From the cell containing the given text, extract its center point as (X, Y) coordinate. 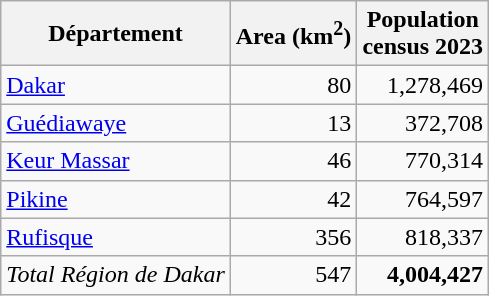
1,278,469 (423, 85)
13 (294, 123)
818,337 (423, 237)
547 (294, 275)
Rufisque (116, 237)
Dakar (116, 85)
764,597 (423, 199)
80 (294, 85)
Populationcensus 2023 (423, 34)
Département (116, 34)
46 (294, 161)
770,314 (423, 161)
42 (294, 199)
372,708 (423, 123)
356 (294, 237)
Total Région de Dakar (116, 275)
Area (km2) (294, 34)
Keur Massar (116, 161)
4,004,427 (423, 275)
Guédiawaye (116, 123)
Pikine (116, 199)
